Return [X, Y] of the center of cell containing provided text 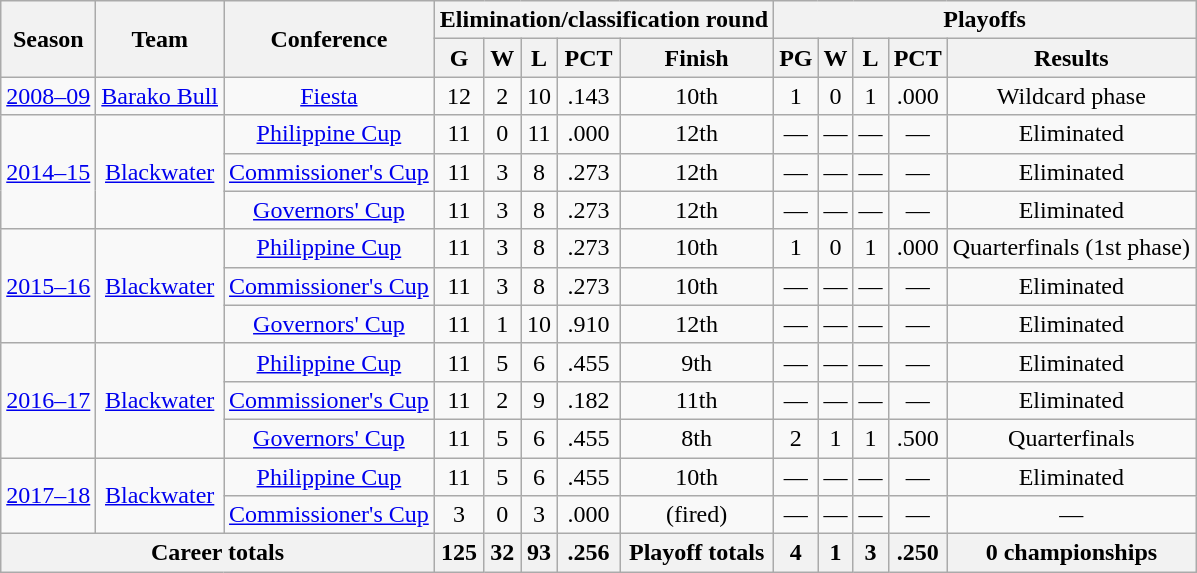
12 [459, 96]
(fired) [697, 515]
.143 [589, 96]
125 [459, 553]
9 [540, 400]
Season [48, 39]
Quarterfinals (1st phase) [1071, 248]
Barako Bull [160, 96]
93 [540, 553]
Wildcard phase [1071, 96]
Team [160, 39]
.182 [589, 400]
.500 [918, 438]
2015–16 [48, 286]
Finish [697, 58]
32 [502, 553]
Playoffs [985, 20]
8th [697, 438]
2017–18 [48, 496]
2008–09 [48, 96]
9th [697, 362]
.910 [589, 324]
Quarterfinals [1071, 438]
.256 [589, 553]
PG [796, 58]
0 championships [1071, 553]
Results [1071, 58]
.250 [918, 553]
2016–17 [48, 400]
11th [697, 400]
G [459, 58]
Fiesta [330, 96]
4 [796, 553]
Playoff totals [697, 553]
Career totals [218, 553]
2014–15 [48, 172]
Conference [330, 39]
Elimination/classification round [604, 20]
